Return the [x, y] coordinate for the center point of the cell that contains the specified text.  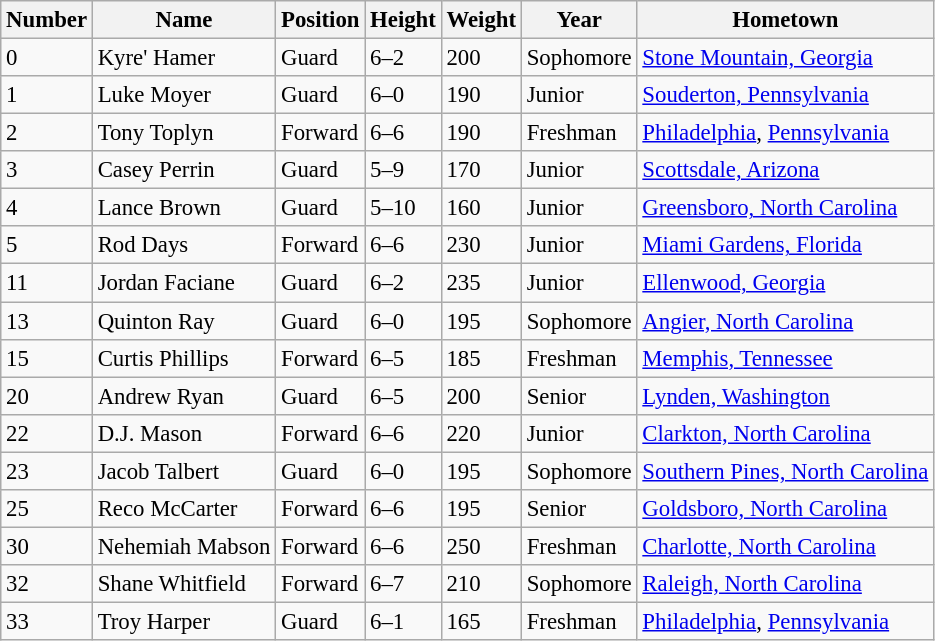
Casey Perrin [184, 170]
Position [320, 20]
170 [481, 170]
Year [579, 20]
Rod Days [184, 245]
Quinton Ray [184, 321]
Scottsdale, Arizona [786, 170]
230 [481, 245]
220 [481, 433]
Souderton, Pennsylvania [786, 95]
185 [481, 358]
Ellenwood, Georgia [786, 283]
6–7 [403, 584]
Luke Moyer [184, 95]
Kyre' Hamer [184, 58]
Jordan Faciane [184, 283]
Southern Pines, North Carolina [786, 471]
Height [403, 20]
20 [47, 396]
Hometown [786, 20]
13 [47, 321]
5–10 [403, 208]
2 [47, 133]
0 [47, 58]
Curtis Phillips [184, 358]
Tony Toplyn [184, 133]
160 [481, 208]
5–9 [403, 170]
Charlotte, North Carolina [786, 546]
3 [47, 170]
Memphis, Tennessee [786, 358]
Reco McCarter [184, 509]
250 [481, 546]
6–1 [403, 621]
4 [47, 208]
Number [47, 20]
Angier, North Carolina [786, 321]
Goldsboro, North Carolina [786, 509]
Stone Mountain, Georgia [786, 58]
Name [184, 20]
Troy Harper [184, 621]
32 [47, 584]
210 [481, 584]
D.J. Mason [184, 433]
5 [47, 245]
33 [47, 621]
Raleigh, North Carolina [786, 584]
23 [47, 471]
15 [47, 358]
11 [47, 283]
Jacob Talbert [184, 471]
Miami Gardens, Florida [786, 245]
Weight [481, 20]
Clarkton, North Carolina [786, 433]
Shane Whitfield [184, 584]
25 [47, 509]
22 [47, 433]
235 [481, 283]
Lance Brown [184, 208]
Nehemiah Mabson [184, 546]
Lynden, Washington [786, 396]
1 [47, 95]
30 [47, 546]
165 [481, 621]
Andrew Ryan [184, 396]
Greensboro, North Carolina [786, 208]
